Extract the [x, y] coordinate from the center of the cell holding the provided text.  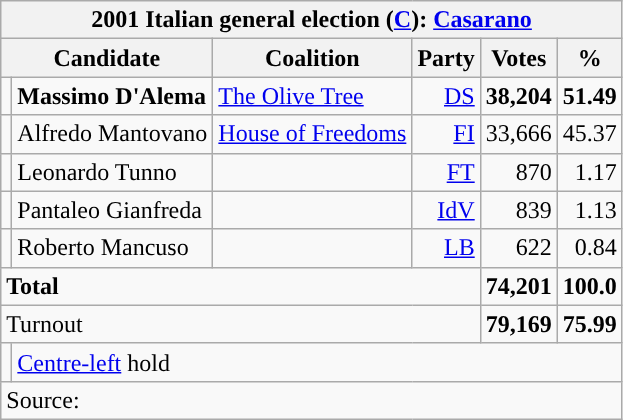
The Olive Tree [312, 96]
Massimo D'Alema [112, 96]
Votes [518, 58]
Source: [312, 400]
1.17 [590, 172]
33,666 [518, 134]
DS [446, 96]
Roberto Mancuso [112, 248]
839 [518, 210]
FI [446, 134]
Pantaleo Gianfreda [112, 210]
% [590, 58]
2001 Italian general election (C): Casarano [312, 20]
51.49 [590, 96]
Leonardo Tunno [112, 172]
0.84 [590, 248]
75.99 [590, 324]
870 [518, 172]
45.37 [590, 134]
74,201 [518, 286]
IdV [446, 210]
Party [446, 58]
FT [446, 172]
Alfredo Mantovano [112, 134]
622 [518, 248]
Total [240, 286]
38,204 [518, 96]
House of Freedoms [312, 134]
1.13 [590, 210]
LB [446, 248]
79,169 [518, 324]
Coalition [312, 58]
Turnout [240, 324]
Centre-left hold [318, 362]
Candidate [107, 58]
100.0 [590, 286]
